Scan for the cell matching the given text and deliver its (X, Y) coordinate at center. 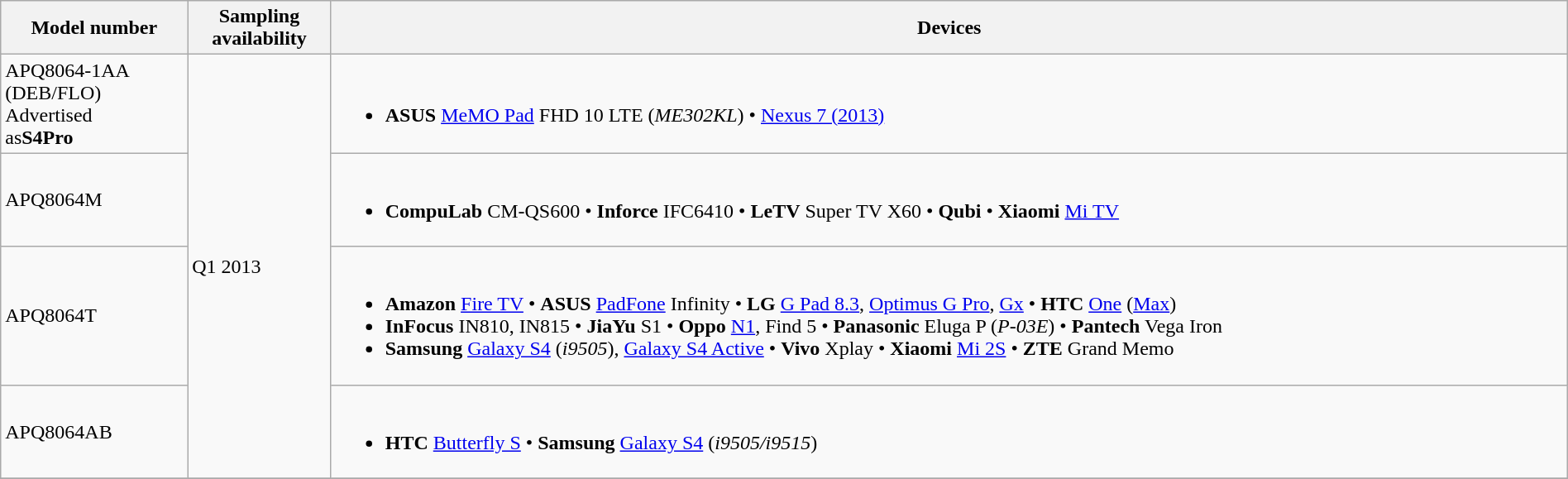
CompuLab CM-QS600 • Inforce IFC6410 • LeTV Super TV X60 • Qubi • Xiaomi Mi TV (949, 200)
Q1 2013 (260, 266)
Samplingavailability (260, 28)
APQ8064AB (94, 432)
APQ8064-1AA(DEB/FLO)AdvertisedasS4Pro (94, 104)
Model number (94, 28)
APQ8064M (94, 200)
Devices (949, 28)
HTC Butterfly S • Samsung Galaxy S4 (i9505/i9515) (949, 432)
ASUS MeMO Pad FHD 10 LTE (ME302KL) • Nexus 7 (2013) (949, 104)
APQ8064T (94, 316)
